Determine the [X, Y] coordinate at the center of the cell enclosing the given text.  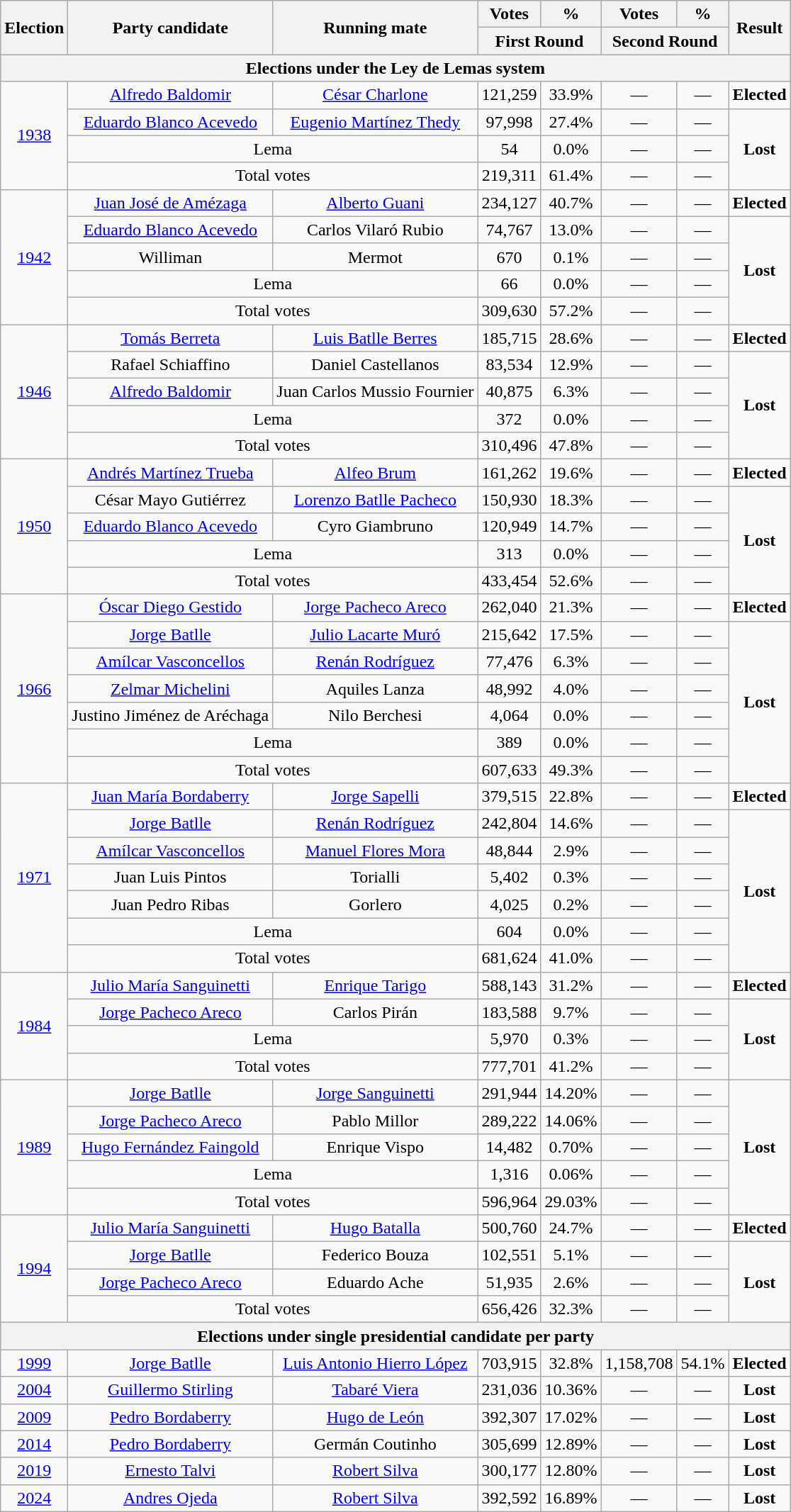
16.89% [571, 1498]
97,998 [509, 122]
2024 [34, 1498]
Gorlero [376, 905]
54.1% [703, 1363]
77,476 [509, 661]
32.3% [571, 1309]
14.6% [571, 824]
19.6% [571, 473]
Daniel Castellanos [376, 365]
389 [509, 742]
1994 [34, 1269]
66 [509, 284]
Hugo Fernández Faingold [170, 1147]
234,127 [509, 203]
Party candidate [170, 28]
2019 [34, 1471]
2009 [34, 1417]
28.6% [571, 338]
Justino Jiménez de Aréchaga [170, 715]
Carlos Vilaró Rubio [376, 230]
Cyro Giambruno [376, 527]
Juan Carlos Mussio Fournier [376, 392]
Germán Coutinho [376, 1444]
Óscar Diego Gestido [170, 607]
Guillermo Stirling [170, 1390]
2.9% [571, 851]
14.7% [571, 527]
0.2% [571, 905]
4.0% [571, 688]
5,970 [509, 1039]
Andres Ojeda [170, 1498]
Carlos Pirán [376, 1012]
392,307 [509, 1417]
242,804 [509, 824]
379,515 [509, 797]
24.7% [571, 1228]
14.06% [571, 1120]
Elections under the Ley de Lemas system [395, 68]
1942 [34, 257]
215,642 [509, 634]
Eduardo Ache [376, 1282]
604 [509, 931]
33.9% [571, 95]
12.80% [571, 1471]
500,760 [509, 1228]
Running mate [376, 28]
14,482 [509, 1147]
1946 [34, 392]
0.1% [571, 257]
Enrique Tarigo [376, 985]
17.02% [571, 1417]
17.5% [571, 634]
Julio Lacarte Muró [376, 634]
433,454 [509, 581]
219,311 [509, 176]
Jorge Sapelli [376, 797]
27.4% [571, 122]
Federico Bouza [376, 1255]
52.6% [571, 581]
Aquiles Lanza [376, 688]
Nilo Berchesi [376, 715]
César Mayo Gutiérrez [170, 500]
57.2% [571, 310]
777,701 [509, 1066]
32.8% [571, 1363]
Elections under single presidential candidate per party [395, 1336]
670 [509, 257]
703,915 [509, 1363]
Torialli [376, 878]
4,025 [509, 905]
1999 [34, 1363]
Result [760, 28]
Pablo Millor [376, 1120]
309,630 [509, 310]
51,935 [509, 1282]
47.8% [571, 446]
Juan Luis Pintos [170, 878]
31.2% [571, 985]
656,426 [509, 1309]
13.0% [571, 230]
Manuel Flores Mora [376, 851]
48,992 [509, 688]
Jorge Sanguinetti [376, 1093]
Second Round [665, 41]
596,964 [509, 1202]
120,949 [509, 527]
12.9% [571, 365]
5.1% [571, 1255]
300,177 [509, 1471]
49.3% [571, 769]
Enrique Vispo [376, 1147]
313 [509, 554]
289,222 [509, 1120]
1984 [34, 1026]
Luis Batlle Berres [376, 338]
Zelmar Michelini [170, 688]
1971 [34, 878]
372 [509, 419]
121,259 [509, 95]
588,143 [509, 985]
0.06% [571, 1174]
First Round [539, 41]
Ernesto Talvi [170, 1471]
1938 [34, 135]
1966 [34, 688]
9.7% [571, 1012]
150,930 [509, 500]
305,699 [509, 1444]
Eugenio Martínez Thedy [376, 122]
102,551 [509, 1255]
161,262 [509, 473]
74,767 [509, 230]
2014 [34, 1444]
681,624 [509, 958]
291,944 [509, 1093]
12.89% [571, 1444]
5,402 [509, 878]
Alberto Guani [376, 203]
Juan Pedro Ribas [170, 905]
83,534 [509, 365]
Andrés Martínez Trueba [170, 473]
14.20% [571, 1093]
22.8% [571, 797]
Tomás Berreta [170, 338]
21.3% [571, 607]
185,715 [509, 338]
48,844 [509, 851]
41.0% [571, 958]
607,633 [509, 769]
2.6% [571, 1282]
40.7% [571, 203]
César Charlone [376, 95]
Juan María Bordaberry [170, 797]
Hugo de León [376, 1417]
61.4% [571, 176]
Williman [170, 257]
Juan José de Amézaga [170, 203]
Luis Antonio Hierro López [376, 1363]
2004 [34, 1390]
54 [509, 149]
4,064 [509, 715]
Election [34, 28]
231,036 [509, 1390]
Rafael Schiaffino [170, 365]
1,158,708 [639, 1363]
40,875 [509, 392]
Hugo Batalla [376, 1228]
18.3% [571, 500]
0.70% [571, 1147]
Mermot [376, 257]
1989 [34, 1147]
10.36% [571, 1390]
29.03% [571, 1202]
Alfeo Brum [376, 473]
Lorenzo Batlle Pacheco [376, 500]
1950 [34, 527]
Tabaré Viera [376, 1390]
41.2% [571, 1066]
1,316 [509, 1174]
262,040 [509, 607]
183,588 [509, 1012]
392,592 [509, 1498]
310,496 [509, 446]
